Return [x, y] of the center of cell containing provided text 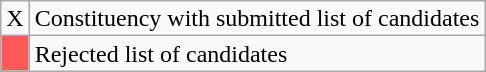
X [15, 18]
Constituency with submitted list of candidates [257, 18]
Rejected list of candidates [257, 54]
